For the text-containing cell, return its midpoint in (X, Y) coordinate format. 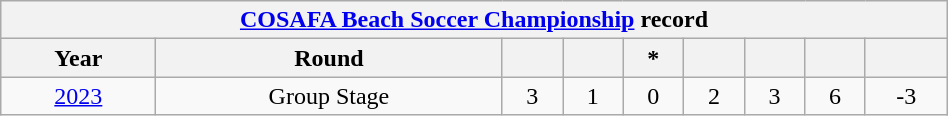
2 (714, 96)
2023 (78, 96)
Year (78, 58)
-3 (906, 96)
0 (654, 96)
Group Stage (329, 96)
6 (836, 96)
Round (329, 58)
1 (594, 96)
* (654, 58)
COSAFA Beach Soccer Championship record (474, 20)
